Output the (X, Y) coordinate of the center of the cell containing the given text.  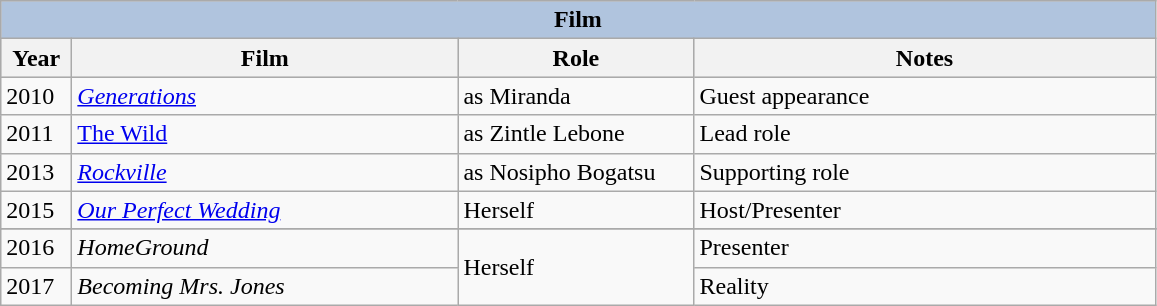
Supporting role (924, 172)
2015 (36, 210)
Year (36, 58)
as Zintle Lebone (576, 134)
2013 (36, 172)
Reality (924, 286)
2016 (36, 248)
2010 (36, 96)
Generations (265, 96)
as Nosipho Bogatsu (576, 172)
Host/Presenter (924, 210)
Lead role (924, 134)
Rockville (265, 172)
Presenter (924, 248)
Our Perfect Wedding (265, 210)
as Miranda (576, 96)
2011 (36, 134)
Guest appearance (924, 96)
Becoming Mrs. Jones (265, 286)
HomeGround (265, 248)
The Wild (265, 134)
Notes (924, 58)
Role (576, 58)
2017 (36, 286)
